Find where the given text appears and provide that cell's center as (x, y) coordinate. 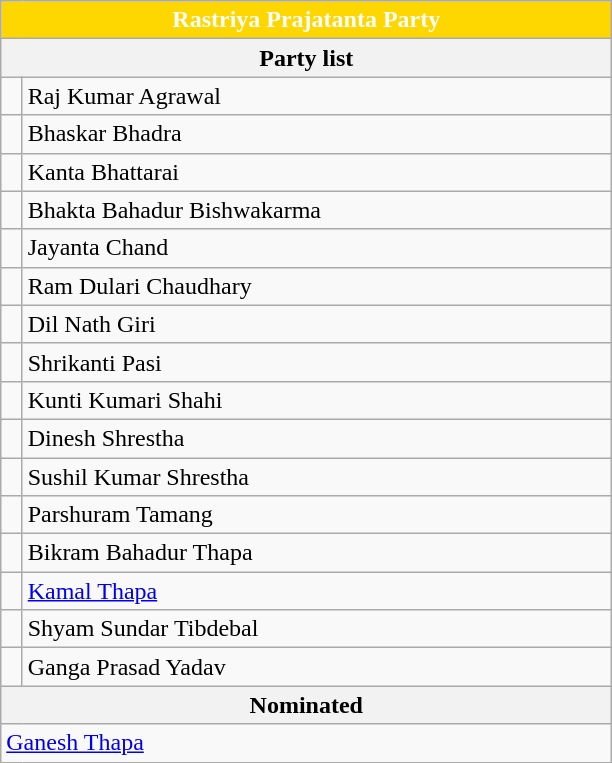
Party list (306, 58)
Bhakta Bahadur Bishwakarma (317, 210)
Parshuram Tamang (317, 515)
Sushil Kumar Shrestha (317, 477)
Dil Nath Giri (317, 324)
Kanta Bhattarai (317, 172)
Shrikanti Pasi (317, 362)
Ram Dulari Chaudhary (317, 286)
Kunti Kumari Shahi (317, 400)
Ganesh Thapa (306, 743)
Raj Kumar Agrawal (317, 96)
Shyam Sundar Tibdebal (317, 629)
Bikram Bahadur Thapa (317, 553)
Rastriya Prajatanta Party (306, 20)
Bhaskar Bhadra (317, 134)
Dinesh Shrestha (317, 438)
Nominated (306, 705)
Jayanta Chand (317, 248)
Kamal Thapa (317, 591)
Ganga Prasad Yadav (317, 667)
